Extract the (x, y) coordinate from the center of the cell holding the provided text.  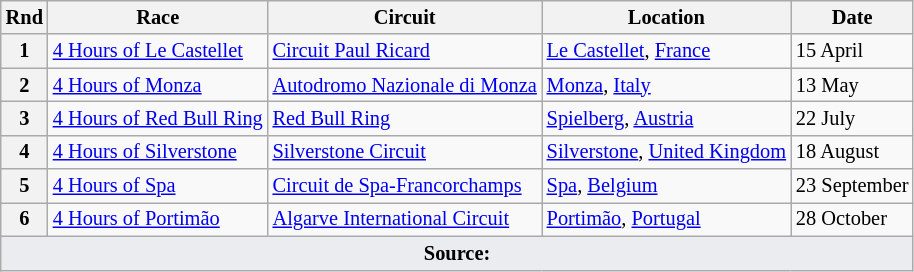
4 Hours of Portimão (158, 219)
28 October (852, 219)
3 (24, 118)
6 (24, 219)
Spielberg, Austria (666, 118)
4 (24, 152)
18 August (852, 152)
Circuit Paul Ricard (405, 51)
Location (666, 17)
Silverstone Circuit (405, 152)
Circuit de Spa-Francorchamps (405, 186)
Autodromo Nazionale di Monza (405, 85)
15 April (852, 51)
Spa, Belgium (666, 186)
Rnd (24, 17)
2 (24, 85)
4 Hours of Silverstone (158, 152)
Portimão, Portugal (666, 219)
Silverstone, United Kingdom (666, 152)
Le Castellet, France (666, 51)
1 (24, 51)
4 Hours of Spa (158, 186)
Date (852, 17)
4 Hours of Monza (158, 85)
5 (24, 186)
Algarve International Circuit (405, 219)
Source: (458, 253)
4 Hours of Le Castellet (158, 51)
22 July (852, 118)
Race (158, 17)
Circuit (405, 17)
4 Hours of Red Bull Ring (158, 118)
Monza, Italy (666, 85)
Red Bull Ring (405, 118)
13 May (852, 85)
23 September (852, 186)
